Return the [X, Y] coordinate for the center point of the cell that contains the specified text.  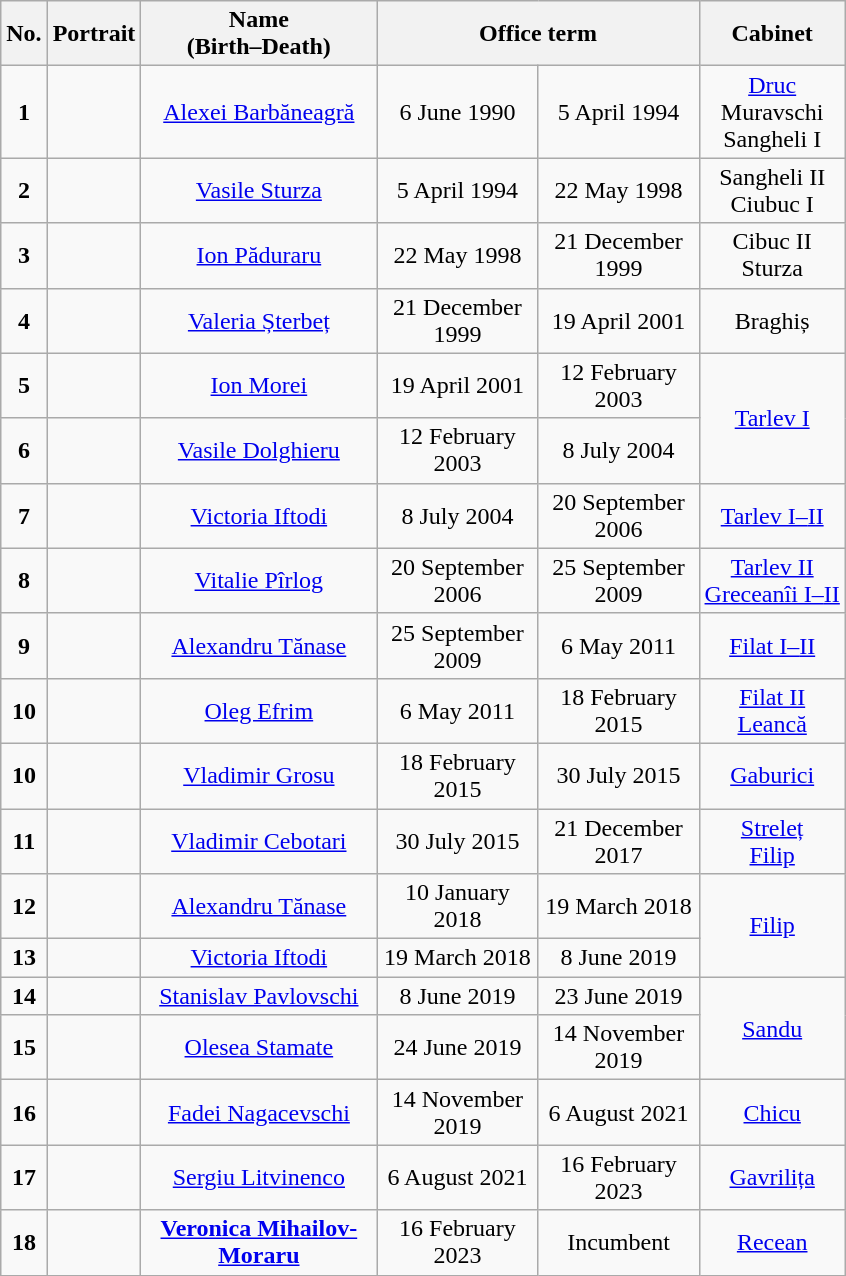
Filat I–II [772, 646]
6 [24, 450]
Sergiu Litvinenco [259, 1178]
17 [24, 1178]
Recean [772, 1242]
Office term [538, 34]
Fadei Nagacevschi [259, 1112]
Cabinet [772, 34]
2 [24, 190]
8 [24, 580]
Olesea Stamate [259, 1048]
6 June 1990 [458, 112]
Vitalie Pîrlog [259, 580]
Vasile Sturza [259, 190]
Gavrilița [772, 1178]
Alexei Barbăneagră [259, 112]
1 [24, 112]
4 [24, 320]
Incumbent [618, 1242]
Sangheli IICiubuc I [772, 190]
23 June 2019 [618, 996]
Filat IILeancă [772, 710]
DrucMuravschiSangheli I [772, 112]
9 [24, 646]
Vladimir Grosu [259, 776]
10 January 2018 [458, 906]
18 [24, 1242]
Oleg Efrim [259, 710]
Chicu [772, 1112]
Valeria Șterbeț [259, 320]
Name(Birth–Death) [259, 34]
16 [24, 1112]
Sandu [772, 1028]
5 [24, 386]
Filip [772, 926]
Gaburici [772, 776]
StrelețFilip [772, 840]
Ion Morei [259, 386]
Tarlev IIGreceanîi I–II [772, 580]
Ion Păduraru [259, 256]
Vasile Dolghieru [259, 450]
11 [24, 840]
Portrait [94, 34]
14 [24, 996]
21 December 2017 [618, 840]
Cibuc IISturza [772, 256]
Vladimir Cebotari [259, 840]
13 [24, 958]
Tarlev I–II [772, 516]
Braghiș [772, 320]
Tarlev I [772, 418]
7 [24, 516]
3 [24, 256]
Stanislav Pavlovschi [259, 996]
No. [24, 34]
24 June 2019 [458, 1048]
15 [24, 1048]
12 [24, 906]
Veronica Mihailov-Moraru [259, 1242]
